Output the (X, Y) coordinate of the center of the cell containing the given text.  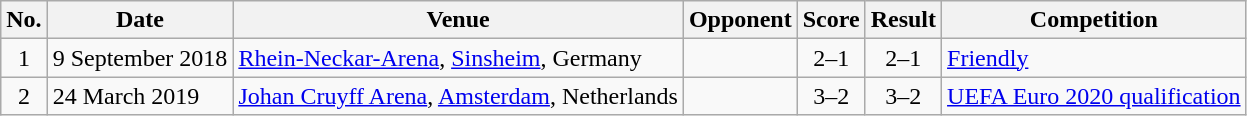
2 (24, 96)
Competition (1094, 20)
9 September 2018 (140, 58)
Rhein-Neckar-Arena, Sinsheim, Germany (458, 58)
24 March 2019 (140, 96)
No. (24, 20)
Opponent (740, 20)
Johan Cruyff Arena, Amsterdam, Netherlands (458, 96)
Result (903, 20)
Score (831, 20)
Friendly (1094, 58)
1 (24, 58)
Date (140, 20)
UEFA Euro 2020 qualification (1094, 96)
Venue (458, 20)
